From the cell containing the given text, extract its center point as (x, y) coordinate. 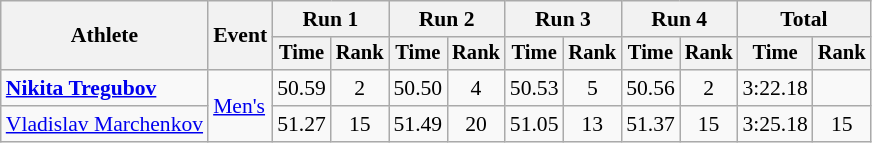
3:22.18 (774, 88)
51.37 (650, 124)
50.50 (418, 88)
Total (804, 19)
Run 1 (330, 19)
4 (476, 88)
51.27 (302, 124)
51.49 (418, 124)
5 (593, 88)
Athlete (104, 36)
Run 2 (446, 19)
3:25.18 (774, 124)
Event (240, 36)
20 (476, 124)
50.56 (650, 88)
Nikita Tregubov (104, 88)
Vladislav Marchenkov (104, 124)
50.53 (534, 88)
50.59 (302, 88)
Men's (240, 106)
13 (593, 124)
Run 3 (563, 19)
Run 4 (679, 19)
51.05 (534, 124)
